Identify which cell holds the provided text, then report its (X, Y) central coordinate. 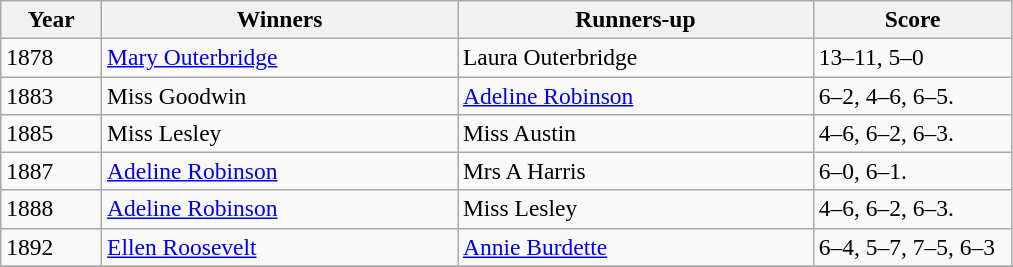
6–0, 6–1. (912, 171)
1888 (52, 209)
Laura Outerbridge (636, 57)
6–2, 4–6, 6–5. (912, 95)
Score (912, 19)
1892 (52, 247)
Ellen Roosevelt (280, 247)
1885 (52, 133)
Runners-up (636, 19)
1887 (52, 171)
1878 (52, 57)
Winners (280, 19)
1883 (52, 95)
Mrs A Harris (636, 171)
6–4, 5–7, 7–5, 6–3 (912, 247)
Annie Burdette (636, 247)
13–11, 5–0 (912, 57)
Mary Outerbridge (280, 57)
Year (52, 19)
Miss Goodwin (280, 95)
Miss Austin (636, 133)
